Output the (x, y) coordinate of the center of the cell containing the given text.  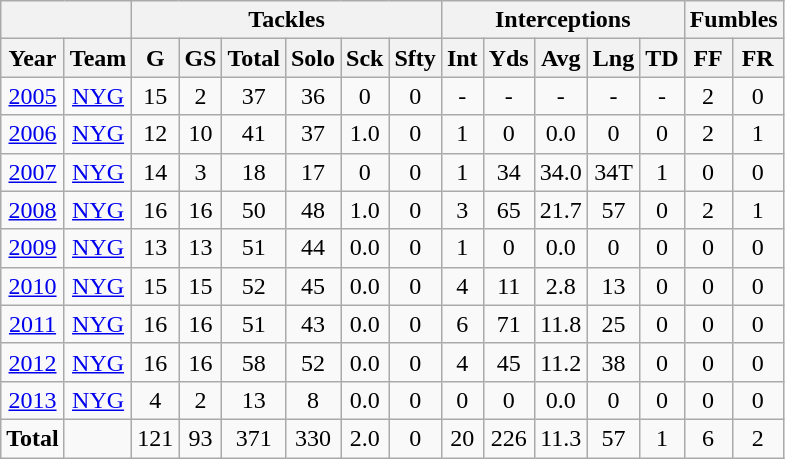
41 (254, 134)
Lng (613, 58)
121 (156, 438)
34.0 (560, 172)
2010 (33, 286)
FF (708, 58)
2.0 (365, 438)
Sck (365, 58)
2.8 (560, 286)
2009 (33, 248)
11.3 (560, 438)
44 (312, 248)
34 (508, 172)
58 (254, 362)
71 (508, 324)
34T (613, 172)
11.2 (560, 362)
2006 (33, 134)
330 (312, 438)
2011 (33, 324)
2013 (33, 400)
50 (254, 210)
Solo (312, 58)
Team (98, 58)
18 (254, 172)
20 (462, 438)
21.7 (560, 210)
Avg (560, 58)
GS (200, 58)
Yds (508, 58)
FR (758, 58)
G (156, 58)
25 (613, 324)
36 (312, 96)
10 (200, 134)
11.8 (560, 324)
Year (33, 58)
226 (508, 438)
8 (312, 400)
371 (254, 438)
Tackles (287, 20)
Fumbles (734, 20)
93 (200, 438)
17 (312, 172)
38 (613, 362)
TD (662, 58)
Int (462, 58)
48 (312, 210)
2005 (33, 96)
2008 (33, 210)
43 (312, 324)
14 (156, 172)
Interceptions (562, 20)
11 (508, 286)
Sfty (415, 58)
2007 (33, 172)
12 (156, 134)
65 (508, 210)
2012 (33, 362)
